For the text-containing cell, return its midpoint in (X, Y) coordinate format. 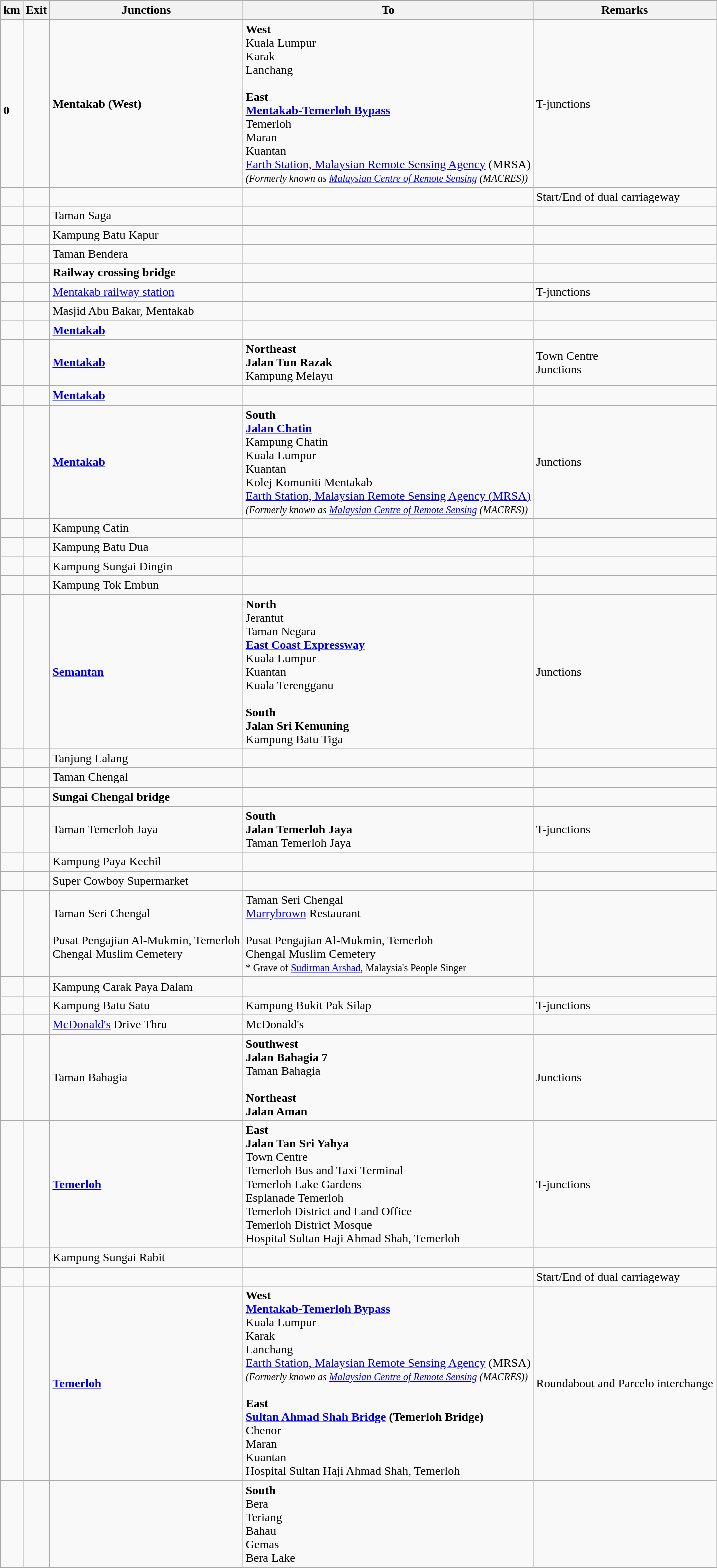
Tanjung Lalang (146, 758)
Sungai Chengal bridge (146, 797)
Taman Seri ChengalPusat Pengajian Al-Mukmin, Temerloh Chengal Muslim Cemetery (146, 933)
South Bera Teriang Bahau Gemas Bera Lake (388, 1524)
North Jerantut Taman Negara East Coast ExpresswayKuala LumpurKuantanKuala TerengganuSouthJalan Sri KemuningKampung Batu Tiga (388, 672)
Taman Temerloh Jaya (146, 829)
Kampung Batu Dua (146, 547)
Taman Saga (146, 216)
Kampung Paya Kechil (146, 862)
Mentakab (West) (146, 103)
Super Cowboy Supermarket (146, 881)
SouthJalan Temerloh JayaTaman Temerloh Jaya (388, 829)
Mentakab railway station (146, 292)
Railway crossing bridge (146, 273)
Kampung Batu Kapur (146, 235)
km (12, 10)
SouthwestJalan Bahagia 7Taman BahagiaNortheastJalan Aman (388, 1077)
Kampung Bukit Pak Silap (388, 1005)
Kampung Sungai Dingin (146, 566)
Town CentreJunctions (624, 362)
Masjid Abu Bakar, Mentakab (146, 311)
To (388, 10)
Kampung Tok Embun (146, 585)
Roundabout and Parcelo interchange (624, 1384)
Taman Bendera (146, 254)
Taman Chengal (146, 777)
Kampung Catin (146, 528)
Taman Bahagia (146, 1077)
Remarks (624, 10)
Semantan (146, 672)
Kampung Batu Satu (146, 1005)
Kampung Carak Paya Dalam (146, 986)
Kampung Sungai Rabit (146, 1258)
McDonald's (388, 1024)
0 (12, 103)
NortheastJalan Tun RazakKampung Melayu (388, 362)
Exit (36, 10)
McDonald's Drive Thru (146, 1024)
